Return the [X, Y] coordinate for the center point of the cell that contains the specified text.  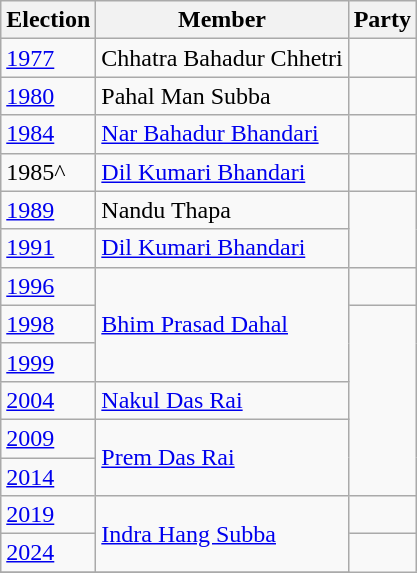
2004 [48, 400]
1980 [48, 96]
Nandu Thapa [222, 210]
Bhim Prasad Dahal [222, 324]
2014 [48, 477]
Prem Das Rai [222, 457]
2019 [48, 515]
1996 [48, 286]
2009 [48, 438]
1984 [48, 134]
1991 [48, 248]
Member [222, 20]
2024 [48, 553]
Nakul Das Rai [222, 400]
Pahal Man Subba [222, 96]
1998 [48, 324]
1989 [48, 210]
Election [48, 20]
Chhatra Bahadur Chhetri [222, 58]
1999 [48, 362]
Party [382, 20]
1977 [48, 58]
1985^ [48, 172]
Nar Bahadur Bhandari [222, 134]
Indra Hang Subba [222, 534]
